For the text-containing cell, return its midpoint in (x, y) coordinate format. 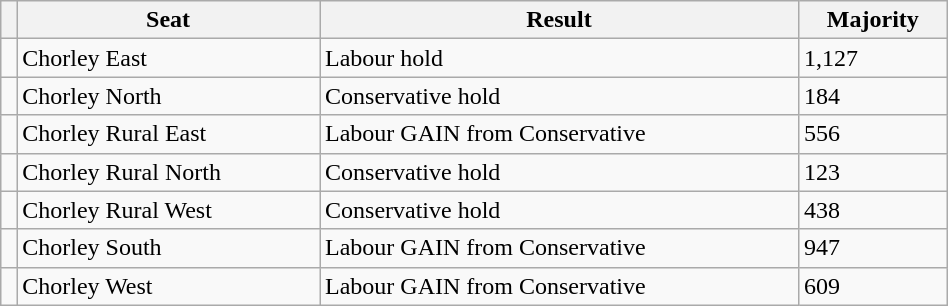
609 (872, 286)
Chorley Rural North (168, 172)
Chorley South (168, 248)
184 (872, 96)
438 (872, 210)
Seat (168, 20)
Labour hold (560, 58)
Chorley West (168, 286)
556 (872, 134)
123 (872, 172)
Majority (872, 20)
Chorley North (168, 96)
Chorley Rural East (168, 134)
947 (872, 248)
Chorley East (168, 58)
Result (560, 20)
1,127 (872, 58)
Chorley Rural West (168, 210)
